Locate the cell with the specified text and output its (X, Y) center coordinate. 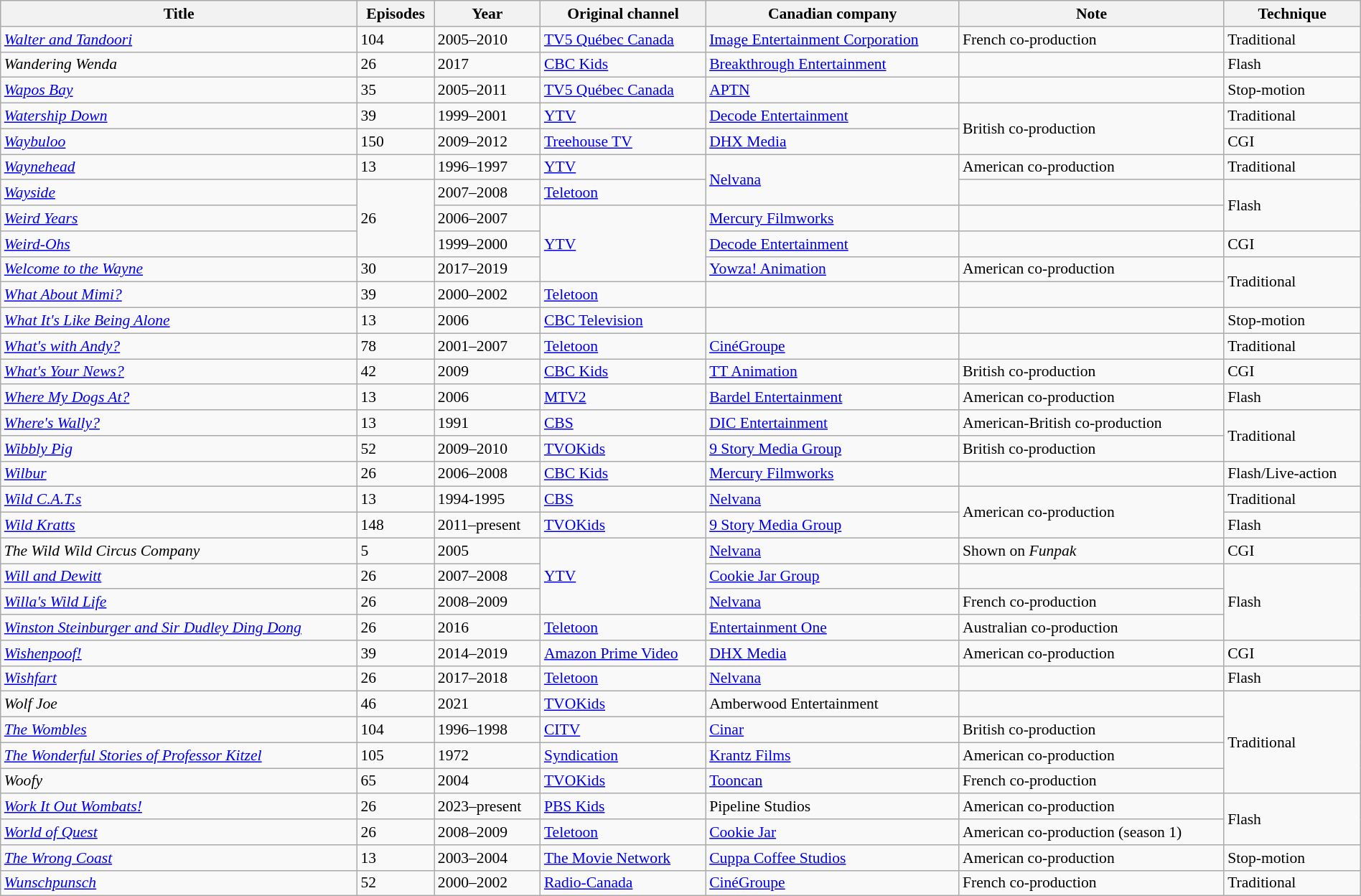
1996–1997 (487, 167)
Amazon Prime Video (623, 653)
Flash/Live-action (1292, 474)
Where My Dogs At? (179, 398)
Krantz Films (833, 755)
2009–2010 (487, 449)
Walter and Tandoori (179, 39)
TT Animation (833, 372)
Wibbly Pig (179, 449)
Radio-Canada (623, 883)
2006–2008 (487, 474)
2011–present (487, 526)
Weird-Ohs (179, 244)
Wishenpoof! (179, 653)
Wolf Joe (179, 704)
Weird Years (179, 218)
Bardel Entertainment (833, 398)
Wilbur (179, 474)
150 (395, 141)
2017–2018 (487, 678)
105 (395, 755)
What It's Like Being Alone (179, 321)
Pipeline Studios (833, 807)
1999–2000 (487, 244)
CBC Television (623, 321)
The Wrong Coast (179, 858)
Original channel (623, 14)
2009–2012 (487, 141)
Treehouse TV (623, 141)
Wayside (179, 193)
World of Quest (179, 832)
Wishfart (179, 678)
Tooncan (833, 781)
Cookie Jar Group (833, 577)
2005–2010 (487, 39)
Waynehead (179, 167)
Image Entertainment Corporation (833, 39)
Wapos Bay (179, 90)
46 (395, 704)
Technique (1292, 14)
Year (487, 14)
Wild C.A.T.s (179, 500)
CITV (623, 730)
2017–2019 (487, 269)
2021 (487, 704)
Shown on Funpak (1091, 551)
42 (395, 372)
Will and Dewitt (179, 577)
148 (395, 526)
Wild Kratts (179, 526)
Work It Out Wombats! (179, 807)
Cinar (833, 730)
PBS Kids (623, 807)
1994-1995 (487, 500)
Cuppa Coffee Studios (833, 858)
Wandering Wenda (179, 65)
2023–present (487, 807)
2014–2019 (487, 653)
2006–2007 (487, 218)
Welcome to the Wayne (179, 269)
The Wild Wild Circus Company (179, 551)
65 (395, 781)
78 (395, 346)
2005 (487, 551)
What's with Andy? (179, 346)
Entertainment One (833, 627)
Title (179, 14)
American co-production (season 1) (1091, 832)
Episodes (395, 14)
MTV2 (623, 398)
Amberwood Entertainment (833, 704)
Waybuloo (179, 141)
The Wonderful Stories of Professor Kitzel (179, 755)
Woofy (179, 781)
Willa's Wild Life (179, 602)
Wunschpunsch (179, 883)
2009 (487, 372)
Winston Steinburger and Sir Dudley Ding Dong (179, 627)
The Movie Network (623, 858)
2005–2011 (487, 90)
2004 (487, 781)
What's Your News? (179, 372)
2003–2004 (487, 858)
Where's Wally? (179, 423)
Note (1091, 14)
Cookie Jar (833, 832)
The Wombles (179, 730)
1996–1998 (487, 730)
30 (395, 269)
2017 (487, 65)
What About Mimi? (179, 295)
Syndication (623, 755)
2016 (487, 627)
APTN (833, 90)
2001–2007 (487, 346)
DIC Entertainment (833, 423)
Canadian company (833, 14)
American-British co-production (1091, 423)
Watership Down (179, 116)
1999–2001 (487, 116)
Australian co-production (1091, 627)
Yowza! Animation (833, 269)
5 (395, 551)
1972 (487, 755)
35 (395, 90)
1991 (487, 423)
Breakthrough Entertainment (833, 65)
